Provide the (x, y) coordinate of the cell's center where the given text is located.  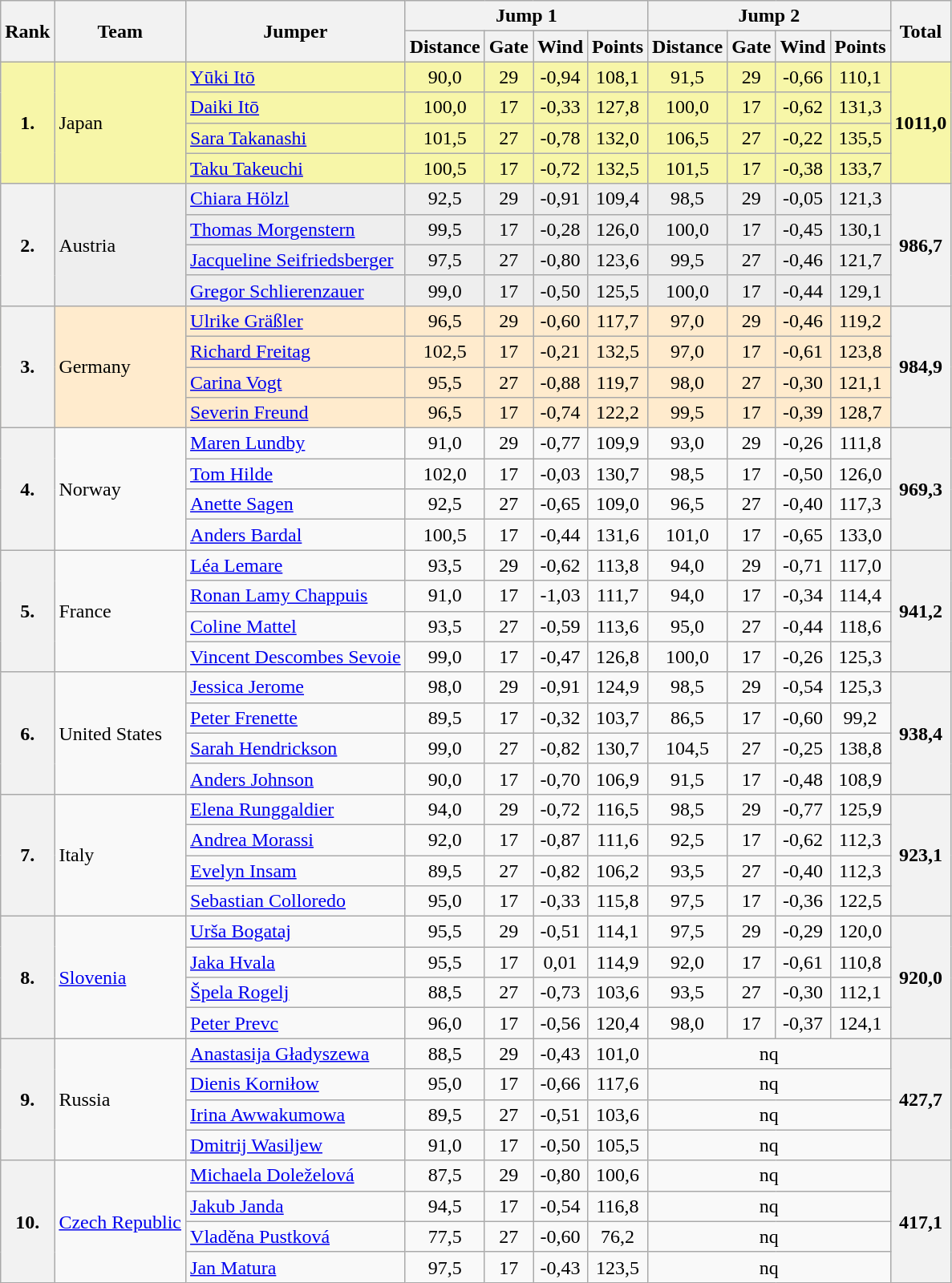
Sarah Hendrickson (296, 748)
124,9 (618, 687)
86,5 (688, 718)
Germany (120, 366)
-0,03 (561, 474)
Dmitrij Wasiljew (296, 1145)
Richard Freitag (296, 351)
123,6 (618, 260)
99,2 (860, 718)
120,4 (618, 1023)
Jumper (296, 31)
Peter Frenette (296, 718)
Rank (27, 31)
93,0 (688, 443)
Daiki Itō (296, 107)
106,5 (688, 138)
8. (27, 977)
-0,71 (803, 565)
117,0 (860, 565)
Slovenia (120, 977)
-0,22 (803, 138)
130,1 (860, 229)
105,5 (618, 1145)
114,4 (860, 596)
-0,34 (803, 596)
Russia (120, 1099)
Czech Republic (120, 1221)
941,2 (921, 611)
135,5 (860, 138)
133,0 (860, 535)
-0,45 (803, 229)
Austria (120, 245)
Team (120, 31)
119,2 (860, 321)
138,8 (860, 748)
102,0 (444, 474)
Evelyn Insam (296, 870)
3. (27, 366)
115,8 (618, 901)
Ulrike Gräßler (296, 321)
7. (27, 855)
Taku Takeuchi (296, 168)
110,1 (860, 77)
116,8 (618, 1206)
Anette Sagen (296, 504)
Coline Mattel (296, 626)
Vincent Descombes Sevoie (296, 657)
9. (27, 1099)
Sara Takanashi (296, 138)
123,8 (860, 351)
Gregor Schlierenzauer (296, 290)
106,2 (618, 870)
131,6 (618, 535)
102,5 (444, 351)
87,5 (444, 1176)
Carina Vogt (296, 382)
-0,39 (803, 413)
Total (921, 31)
111,6 (618, 840)
Špela Rogelj (296, 993)
-0,78 (561, 138)
6. (27, 733)
129,1 (860, 290)
104,5 (688, 748)
-0,48 (803, 779)
121,1 (860, 382)
10. (27, 1221)
Peter Prevc (296, 1023)
923,1 (921, 855)
-0,21 (561, 351)
133,7 (860, 168)
Jessica Jerome (296, 687)
109,9 (618, 443)
-0,88 (561, 382)
-0,37 (803, 1023)
Yūki Itō (296, 77)
120,0 (860, 932)
Chiara Hölzl (296, 199)
Jump 2 (769, 16)
119,7 (618, 382)
Italy (120, 855)
76,2 (618, 1236)
108,9 (860, 779)
117,7 (618, 321)
969,3 (921, 489)
920,0 (921, 977)
128,7 (860, 413)
Michaela Doleželová (296, 1176)
Ronan Lamy Chappuis (296, 596)
5. (27, 611)
-0,38 (803, 168)
427,7 (921, 1099)
Dienis Korniłow (296, 1084)
113,8 (618, 565)
-0,59 (561, 626)
103,7 (618, 718)
-1,03 (561, 596)
-0,28 (561, 229)
Elena Runggaldier (296, 809)
123,5 (618, 1267)
132,0 (618, 138)
121,3 (860, 199)
108,1 (618, 77)
417,1 (921, 1221)
Jaka Hvala (296, 962)
0,01 (561, 962)
-0,56 (561, 1023)
111,7 (618, 596)
Japan (120, 123)
1011,0 (921, 123)
77,5 (444, 1236)
Andrea Morassi (296, 840)
124,1 (860, 1023)
-0,32 (561, 718)
Tom Hilde (296, 474)
94,5 (444, 1206)
United States (120, 733)
121,7 (860, 260)
Jacqueline Seifriedsberger (296, 260)
96,0 (444, 1023)
2. (27, 245)
111,8 (860, 443)
122,2 (618, 413)
109,0 (618, 504)
-0,87 (561, 840)
-0,70 (561, 779)
Urša Bogataj (296, 932)
117,3 (860, 504)
Léa Lemare (296, 565)
116,5 (618, 809)
125,5 (618, 290)
131,3 (860, 107)
114,1 (618, 932)
984,9 (921, 366)
125,9 (860, 809)
France (120, 611)
114,9 (618, 962)
986,7 (921, 245)
122,5 (860, 901)
-0,29 (803, 932)
938,4 (921, 733)
-0,36 (803, 901)
4. (27, 489)
106,9 (618, 779)
127,8 (618, 107)
-0,94 (561, 77)
110,8 (860, 962)
118,6 (860, 626)
Thomas Morgenstern (296, 229)
-0,05 (803, 199)
113,6 (618, 626)
Anders Johnson (296, 779)
-0,73 (561, 993)
Norway (120, 489)
Anastasija Gładyszewa (296, 1054)
Maren Lundby (296, 443)
Jan Matura (296, 1267)
Anders Bardal (296, 535)
1. (27, 123)
Jakub Janda (296, 1206)
-0,25 (803, 748)
Irina Awwakumowa (296, 1115)
112,1 (860, 993)
109,4 (618, 199)
-0,47 (561, 657)
Jump 1 (526, 16)
-0,74 (561, 413)
Severin Freund (296, 413)
126,8 (618, 657)
Vladěna Pustková (296, 1236)
100,6 (618, 1176)
117,6 (618, 1084)
Sebastian Colloredo (296, 901)
